Pinpoint the cell where the given text exists, returning its (x, y) midpoint coordinate. 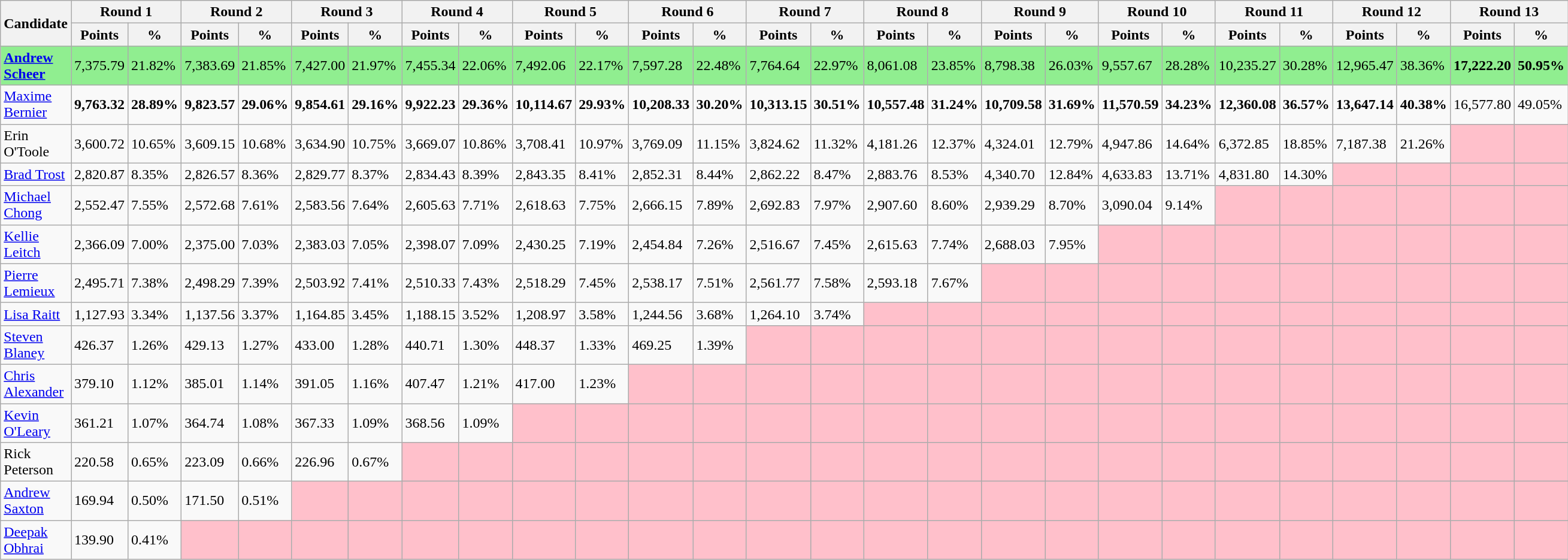
171.50 (210, 501)
226.96 (320, 462)
7.51% (720, 283)
0.50% (155, 501)
21.26% (1423, 144)
223.09 (210, 462)
10,709.58 (1013, 104)
7.39% (265, 283)
139.90 (99, 540)
16,577.80 (1482, 104)
22.17% (603, 66)
7,375.79 (99, 66)
417.00 (544, 383)
2,552.47 (99, 205)
8.39% (485, 174)
433.00 (320, 345)
29.16% (375, 104)
10.68% (265, 144)
22.97% (837, 66)
220.58 (99, 462)
7,187.38 (1364, 144)
10.97% (603, 144)
2,561.77 (779, 283)
2,503.92 (320, 283)
7.05% (375, 244)
1.27% (265, 345)
3,634.90 (320, 144)
3.58% (603, 314)
2,430.25 (544, 244)
8.41% (603, 174)
38.36% (1423, 66)
10.75% (375, 144)
1.33% (603, 345)
1,208.97 (544, 314)
11,570.59 (1130, 104)
Round 13 (1509, 12)
12.37% (955, 144)
7,455.34 (430, 66)
12.84% (1072, 174)
4,831.80 (1247, 174)
3,090.04 (1130, 205)
2,605.63 (430, 205)
7.97% (837, 205)
21.82% (155, 66)
7.38% (155, 283)
30.28% (1306, 66)
Chris Alexander (36, 383)
2,383.03 (320, 244)
10.65% (155, 144)
364.74 (210, 423)
407.47 (430, 383)
10,114.67 (544, 104)
2,516.67 (779, 244)
3,609.15 (210, 144)
7.67% (955, 283)
1,137.56 (210, 314)
7.09% (485, 244)
31.69% (1072, 104)
23.85% (955, 66)
7.71% (485, 205)
7.61% (265, 205)
21.97% (375, 66)
2,883.76 (896, 174)
13.71% (1188, 174)
9,922.23 (430, 104)
29.93% (603, 104)
0.67% (375, 462)
Andrew Saxton (36, 501)
2,366.09 (99, 244)
2,498.29 (210, 283)
Rick Peterson (36, 462)
2,852.31 (661, 174)
4,324.01 (1013, 144)
7,492.06 (544, 66)
1,264.10 (779, 314)
49.05% (1540, 104)
7.64% (375, 205)
Maxime Bernier (36, 104)
1.23% (603, 383)
2,843.35 (544, 174)
2,688.03 (1013, 244)
440.71 (430, 345)
9,763.32 (99, 104)
2,454.84 (661, 244)
30.20% (720, 104)
Round 1 (126, 12)
7.74% (955, 244)
9,854.61 (320, 104)
7.75% (603, 205)
18.85% (1306, 144)
8.35% (155, 174)
Candidate (36, 23)
9,823.57 (210, 104)
8.47% (837, 174)
Round 9 (1040, 12)
7.43% (485, 283)
7.89% (720, 205)
3.74% (837, 314)
28.89% (155, 104)
Deepak Obhrai (36, 540)
2,820.87 (99, 174)
3,600.72 (99, 144)
2,615.63 (896, 244)
Lisa Raitt (36, 314)
368.56 (430, 423)
367.33 (320, 423)
31.24% (955, 104)
8.36% (265, 174)
7.26% (720, 244)
11.15% (720, 144)
Steven Blaney (36, 345)
22.48% (720, 66)
2,510.33 (430, 283)
13,647.14 (1364, 104)
7,764.64 (779, 66)
7.19% (603, 244)
7,383.69 (210, 66)
2,593.18 (896, 283)
8.70% (1072, 205)
12,965.47 (1364, 66)
3.45% (375, 314)
3.52% (485, 314)
34.23% (1188, 104)
10,313.15 (779, 104)
2,692.83 (779, 205)
10,208.33 (661, 104)
40.38% (1423, 104)
469.25 (661, 345)
8.60% (955, 205)
2,829.77 (320, 174)
1.26% (155, 345)
12.79% (1072, 144)
2,907.60 (896, 205)
4,947.86 (1130, 144)
7,597.28 (661, 66)
2,862.22 (779, 174)
8.53% (955, 174)
2,375.00 (210, 244)
7.03% (265, 244)
7.55% (155, 205)
1.12% (155, 383)
2,495.71 (99, 283)
21.85% (265, 66)
10.86% (485, 144)
Pierre Lemieux (36, 283)
26.03% (1072, 66)
2,666.15 (661, 205)
17,222.20 (1482, 66)
Round 2 (237, 12)
14.30% (1306, 174)
Round 6 (688, 12)
1.30% (485, 345)
1.14% (265, 383)
Round 11 (1274, 12)
1,244.56 (661, 314)
3.37% (265, 314)
2,572.68 (210, 205)
8.37% (375, 174)
2,583.56 (320, 205)
4,181.26 (896, 144)
1.39% (720, 345)
8.44% (720, 174)
1,188.15 (430, 314)
1.07% (155, 423)
2,834.43 (430, 174)
361.21 (99, 423)
22.06% (485, 66)
1.28% (375, 345)
28.28% (1188, 66)
6,372.85 (1247, 144)
1.21% (485, 383)
Kellie Leitch (36, 244)
0.66% (265, 462)
391.05 (320, 383)
Michael Chong (36, 205)
2,518.29 (544, 283)
30.51% (837, 104)
10,235.27 (1247, 66)
Round 12 (1391, 12)
2,826.57 (210, 174)
3,708.41 (544, 144)
Andrew Scheer (36, 66)
379.10 (99, 383)
7.41% (375, 283)
Round 7 (805, 12)
3.34% (155, 314)
7.00% (155, 244)
2,538.17 (661, 283)
8,061.08 (896, 66)
0.51% (265, 501)
1,127.93 (99, 314)
3,824.62 (779, 144)
11.32% (837, 144)
2,398.07 (430, 244)
50.95% (1540, 66)
7.95% (1072, 244)
2,939.29 (1013, 205)
29.06% (265, 104)
3.68% (720, 314)
Brad Trost (36, 174)
3,669.07 (430, 144)
12,360.08 (1247, 104)
2,618.63 (544, 205)
0.41% (155, 540)
14.64% (1188, 144)
Round 4 (457, 12)
1.08% (265, 423)
10,557.48 (896, 104)
0.65% (155, 462)
Round 3 (347, 12)
9.14% (1188, 205)
429.13 (210, 345)
Round 10 (1157, 12)
4,633.83 (1130, 174)
4,340.70 (1013, 174)
1,164.85 (320, 314)
169.94 (99, 501)
385.01 (210, 383)
7.58% (837, 283)
9,557.67 (1130, 66)
3,769.09 (661, 144)
Round 5 (570, 12)
7,427.00 (320, 66)
29.36% (485, 104)
36.57% (1306, 104)
8,798.38 (1013, 66)
Erin O'Toole (36, 144)
Round 8 (922, 12)
Kevin O'Leary (36, 423)
1.16% (375, 383)
426.37 (99, 345)
448.37 (544, 345)
